Extract the [X, Y] coordinate from the center of the cell holding the provided text.  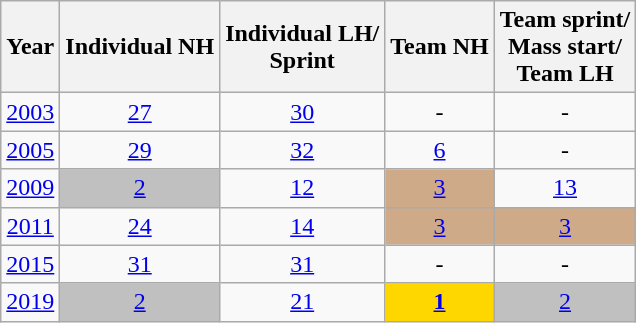
Team NH [440, 47]
21 [302, 302]
13 [565, 188]
2011 [30, 226]
27 [140, 112]
1 [440, 302]
32 [302, 150]
2009 [30, 188]
Year [30, 47]
6 [440, 150]
2015 [30, 264]
Individual NH [140, 47]
Team sprint/Mass start/Team LH [565, 47]
2003 [30, 112]
Individual LH/Sprint [302, 47]
2019 [30, 302]
30 [302, 112]
14 [302, 226]
2005 [30, 150]
29 [140, 150]
24 [140, 226]
12 [302, 188]
